Provide the [x, y] coordinate of the cell's center where the given text is located.  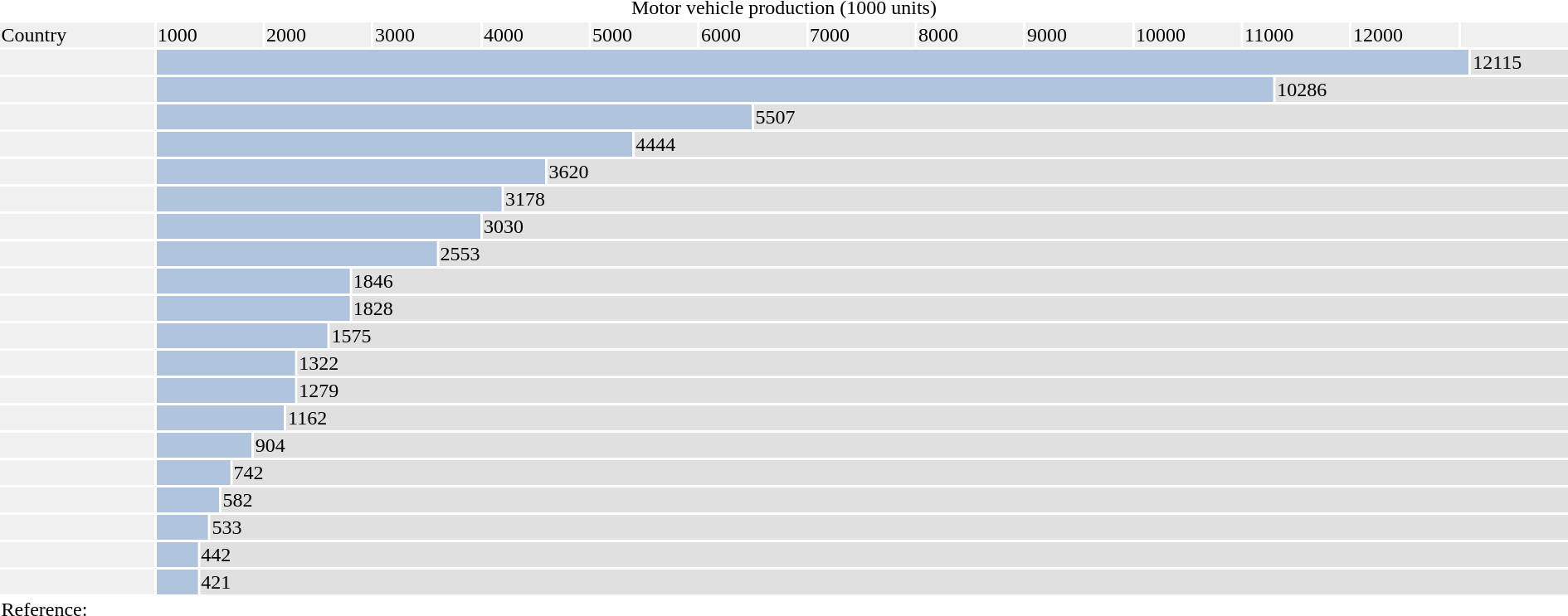
11000 [1297, 35]
12000 [1405, 35]
1162 [928, 418]
3000 [426, 35]
533 [889, 527]
8000 [970, 35]
1575 [949, 336]
9000 [1079, 35]
4444 [1102, 144]
4000 [535, 35]
1846 [960, 281]
421 [884, 582]
442 [884, 555]
10286 [1422, 90]
5000 [644, 35]
7000 [861, 35]
1322 [933, 363]
2000 [318, 35]
3178 [1036, 199]
742 [900, 473]
5507 [1161, 117]
3620 [1058, 172]
1828 [960, 308]
2553 [1004, 254]
10000 [1188, 35]
582 [894, 500]
3030 [1025, 226]
6000 [752, 35]
1279 [933, 390]
Country [76, 35]
12115 [1520, 62]
904 [911, 445]
1000 [209, 35]
